Pinpoint the cell where the given text exists, returning its [X, Y] midpoint coordinate. 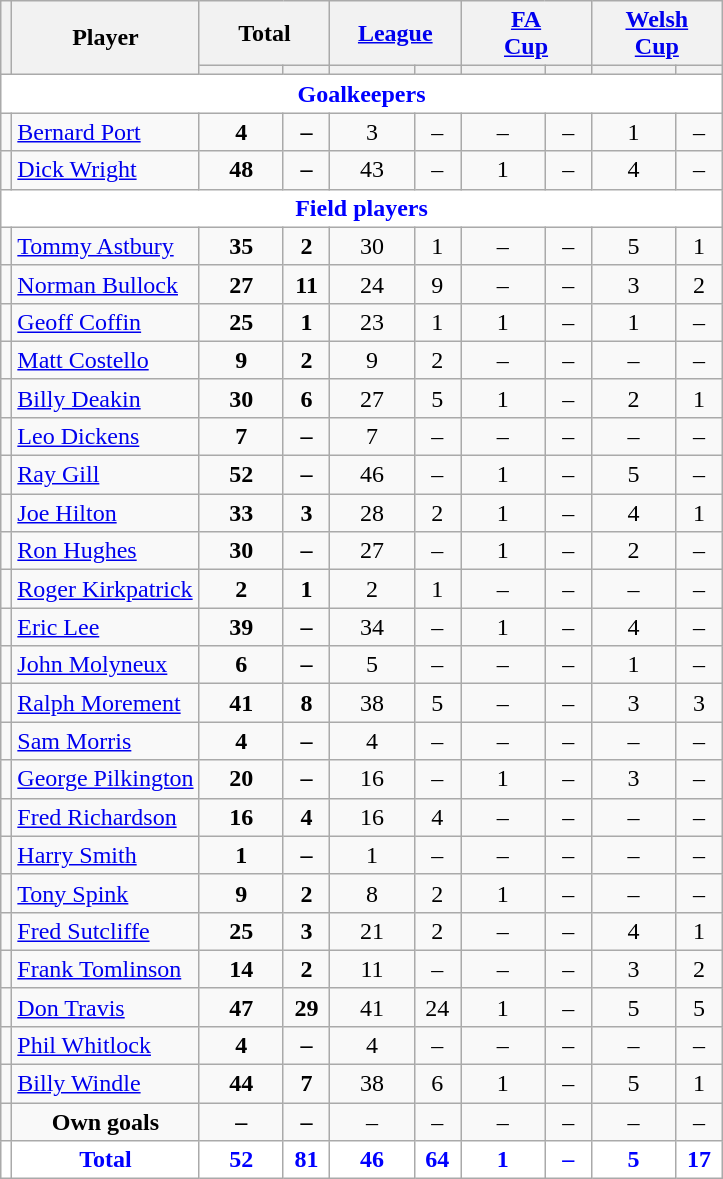
34 [372, 627]
64 [438, 1160]
WelshCup [656, 34]
33 [241, 513]
Tommy Astbury [106, 246]
47 [241, 1007]
Frank Tomlinson [106, 969]
Player [106, 38]
Roger Kirkpatrick [106, 589]
29 [306, 1007]
Leo Dickens [106, 437]
Geoff Coffin [106, 322]
George Pilkington [106, 779]
Norman Bullock [106, 284]
Phil Whitlock [106, 1046]
Ron Hughes [106, 551]
Ray Gill [106, 475]
FACup [526, 34]
Tony Spink [106, 893]
39 [241, 627]
17 [700, 1160]
Ralph Morement [106, 703]
Dick Wright [106, 170]
League [396, 34]
81 [306, 1160]
Joe Hilton [106, 513]
Don Travis [106, 1007]
Goalkeepers [362, 94]
Bernard Port [106, 132]
Field players [362, 208]
Own goals [106, 1122]
Harry Smith [106, 855]
Matt Costello [106, 360]
20 [241, 779]
Billy Windle [106, 1084]
Eric Lee [106, 627]
23 [372, 322]
28 [372, 513]
Billy Deakin [106, 398]
14 [241, 969]
44 [241, 1084]
Sam Morris [106, 741]
Fred Richardson [106, 817]
21 [372, 931]
48 [241, 170]
43 [372, 170]
35 [241, 246]
Fred Sutcliffe [106, 931]
John Molyneux [106, 665]
